Determine the [x, y] coordinate at the center of the cell enclosing the given text.  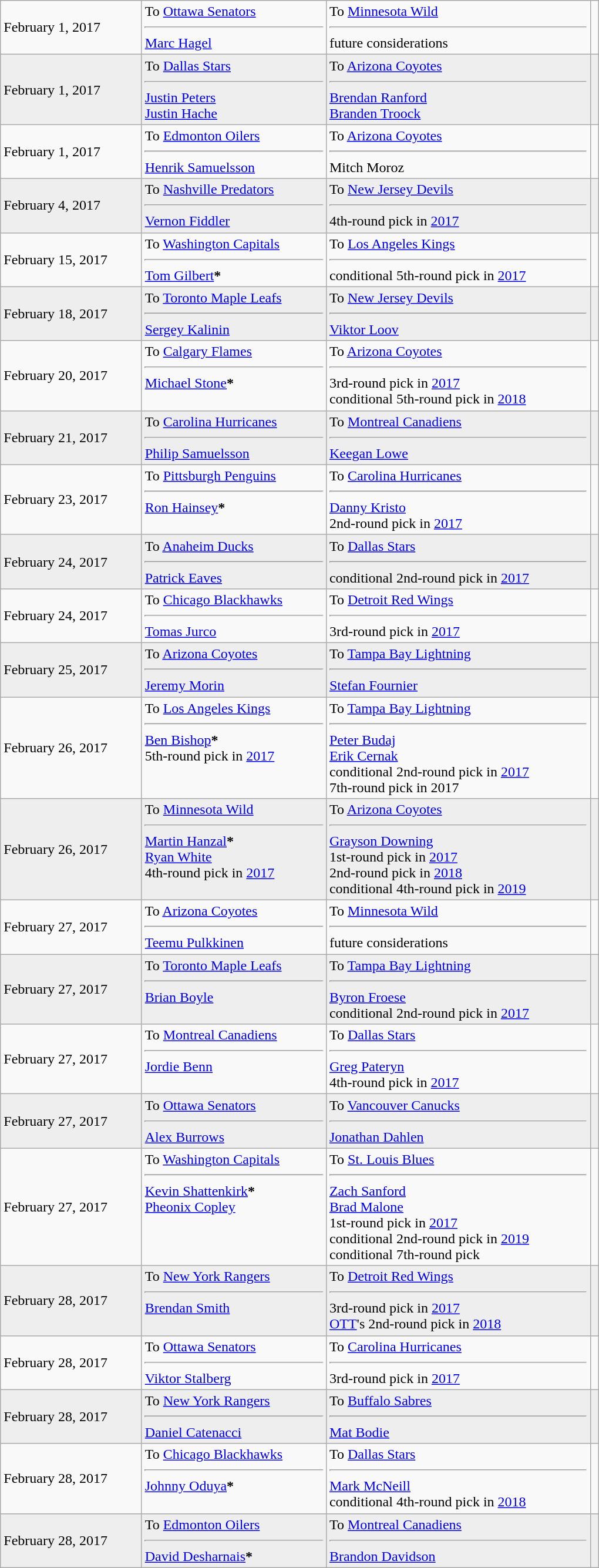
February 18, 2017 [71, 314]
To Los Angeles Kings Ben Bishop*5th-round pick in 2017 [234, 747]
To Dallas Stars Justin PetersJustin Hache [234, 89]
To Montreal Canadiens Jordie Benn [234, 1059]
February 4, 2017 [71, 206]
To Dallas Stars conditional 2nd-round pick in 2017 [458, 561]
To Dallas Stars Greg Pateryn4th-round pick in 2017 [458, 1059]
To Chicago Blackhawks Tomas Jurco [234, 615]
To St. Louis Blues Zach SanfordBrad Malone1st-round pick in 2017conditional 2nd-round pick in 2019conditional 7th-round pick [458, 1207]
To Ottawa Senators Viktor Stalberg [234, 1362]
To New Jersey Devils Viktor Loov [458, 314]
To Ottawa Senators Marc Hagel [234, 28]
To Calgary Flames Michael Stone* [234, 376]
To Arizona Coyotes Jeremy Morin [234, 669]
To Detroit Red Wings 3rd-round pick in 2017OTT's 2nd-round pick in 2018 [458, 1300]
To Arizona Coyotes Teemu Pulkkinen [234, 927]
To New York Rangers Daniel Catenacci [234, 1416]
February 15, 2017 [71, 260]
To Montreal Canadiens Brandon Davidson [458, 1540]
To Edmonton Oilers David Desharnais* [234, 1540]
To Tampa Bay Lightning Byron Froeseconditional 2nd-round pick in 2017 [458, 989]
To Vancouver Canucks Jonathan Dahlen [458, 1121]
To Arizona Coyotes Mitch Moroz [458, 152]
To Carolina Hurricanes 3rd-round pick in 2017 [458, 1362]
To Toronto Maple Leafs Sergey Kalinin [234, 314]
To Montreal Canadiens Keegan Lowe [458, 438]
To Carolina Hurricanes Philip Samuelsson [234, 438]
To Tampa Bay Lightning Peter BudajErik Cernakconditional 2nd-round pick in 20177th-round pick in 2017 [458, 747]
To Anaheim Ducks Patrick Eaves [234, 561]
To Chicago Blackhawks Johnny Oduya* [234, 1479]
February 20, 2017 [71, 376]
To Arizona Coyotes Brendan RanfordBranden Troock [458, 89]
February 21, 2017 [71, 438]
To Minnesota Wild Martin Hanzal*Ryan White4th-round pick in 2017 [234, 849]
To Dallas Stars Mark McNeillconditional 4th-round pick in 2018 [458, 1479]
To New York Rangers Brendan Smith [234, 1300]
To Los Angeles Kings conditional 5th-round pick in 2017 [458, 260]
To Carolina Hurricanes Danny Kristo2nd-round pick in 2017 [458, 499]
To Washington Capitals Kevin Shattenkirk*Pheonix Copley [234, 1207]
To Toronto Maple Leafs Brian Boyle [234, 989]
To Arizona Coyotes 3rd-round pick in 2017conditional 5th-round pick in 2018 [458, 376]
February 23, 2017 [71, 499]
February 25, 2017 [71, 669]
To New Jersey Devils 4th-round pick in 2017 [458, 206]
To Buffalo Sabres Mat Bodie [458, 1416]
To Arizona Coyotes Grayson Downing1st-round pick in 20172nd-round pick in 2018conditional 4th-round pick in 2019 [458, 849]
To Washington Capitals Tom Gilbert* [234, 260]
To Tampa Bay Lightning Stefan Fournier [458, 669]
To Edmonton Oilers Henrik Samuelsson [234, 152]
To Pittsburgh Penguins Ron Hainsey* [234, 499]
To Ottawa Senators Alex Burrows [234, 1121]
To Detroit Red Wings 3rd-round pick in 2017 [458, 615]
To Nashville Predators Vernon Fiddler [234, 206]
